Output the [X, Y] coordinate of the center of the cell containing the given text.  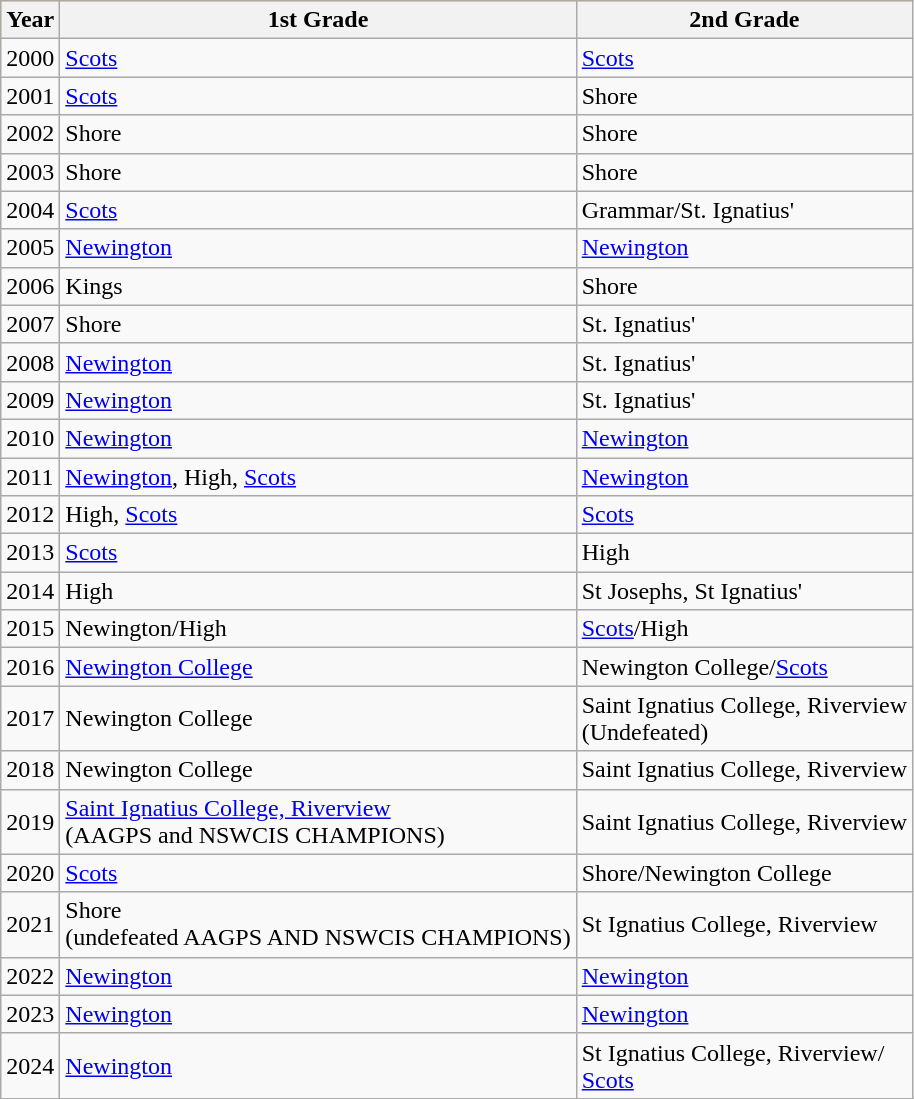
2004 [30, 210]
Newington College/Scots [744, 667]
2023 [30, 1014]
2002 [30, 134]
2020 [30, 873]
Shore(undefeated AAGPS AND NSWCIS CHAMPIONS) [318, 924]
St Ignatius College, Riverview/Scots [744, 1066]
Grammar/St. Ignatius' [744, 210]
2014 [30, 591]
St Ignatius College, Riverview [744, 924]
Kings [318, 286]
2015 [30, 629]
Saint Ignatius College, Riverview(Undefeated) [744, 718]
1st Grade [318, 20]
2012 [30, 515]
2000 [30, 58]
St Josephs, St Ignatius' [744, 591]
2024 [30, 1066]
2001 [30, 96]
2017 [30, 718]
2018 [30, 770]
2016 [30, 667]
High, Scots [318, 515]
2010 [30, 438]
2021 [30, 924]
2005 [30, 248]
Shore/Newington College [744, 873]
Newington, High, Scots [318, 477]
2011 [30, 477]
Newington/High [318, 629]
Scots/High [744, 629]
2007 [30, 324]
2013 [30, 553]
2022 [30, 976]
2009 [30, 400]
Saint Ignatius College, Riverview(AAGPS and NSWCIS CHAMPIONS) [318, 822]
Year [30, 20]
2003 [30, 172]
2008 [30, 362]
2nd Grade [744, 20]
2006 [30, 286]
2019 [30, 822]
